Return the (X, Y) coordinate for the center point of the cell that contains the specified text.  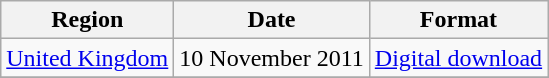
Format (458, 20)
Region (88, 20)
Digital download (458, 58)
10 November 2011 (272, 58)
United Kingdom (88, 58)
Date (272, 20)
